Scan for the cell matching the given text and deliver its [x, y] coordinate at center. 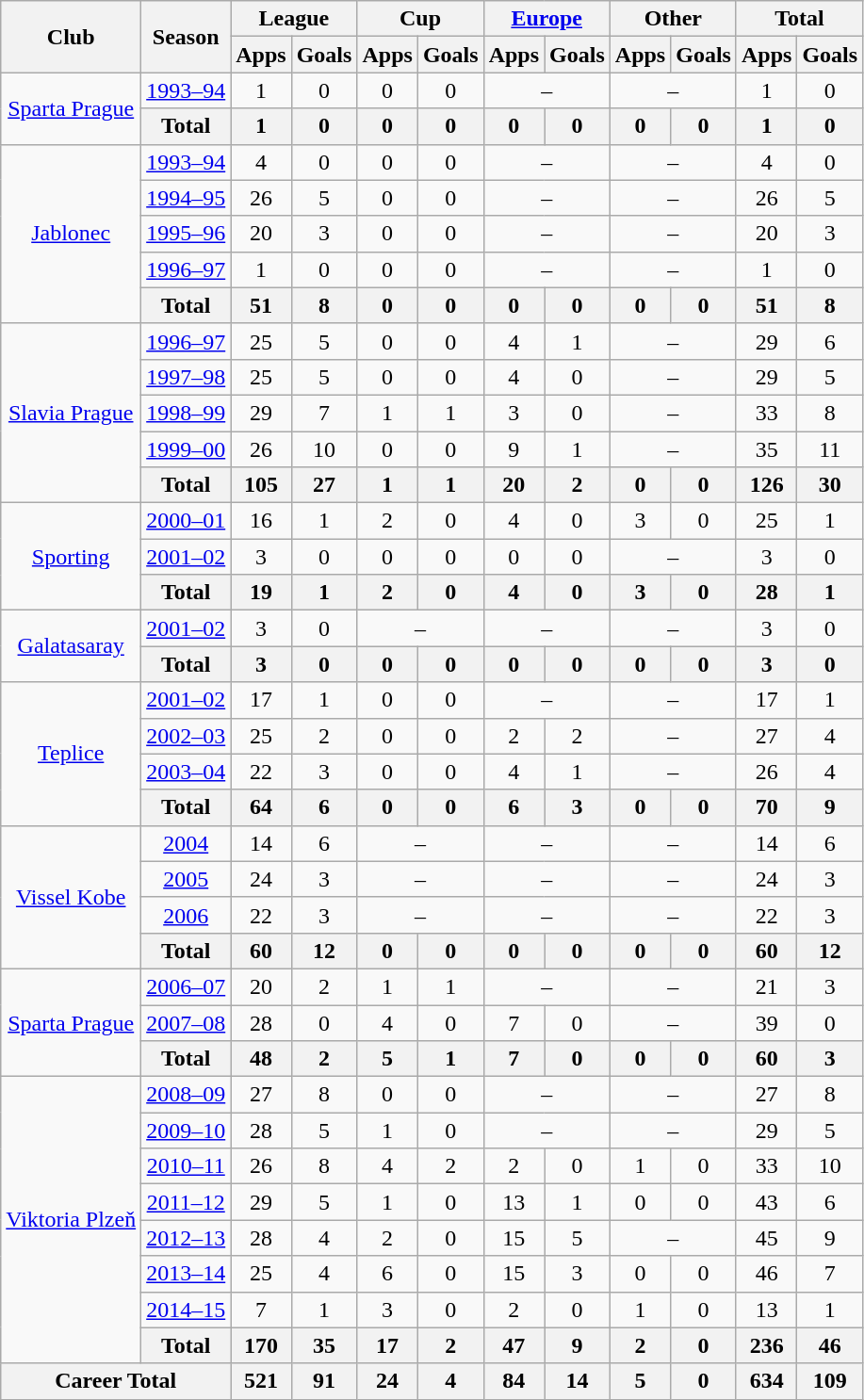
43 [766, 1202]
48 [261, 1059]
21 [766, 986]
70 [766, 807]
634 [766, 1381]
2014–15 [187, 1310]
Club [72, 37]
11 [830, 449]
Vissel Kobe [72, 897]
45 [766, 1238]
1997–98 [187, 377]
Season [187, 37]
2010–11 [187, 1166]
2007–08 [187, 1022]
Cup [420, 19]
2011–12 [187, 1202]
2000–01 [187, 521]
39 [766, 1022]
Slavia Prague [72, 413]
64 [261, 807]
Career Total [116, 1381]
105 [261, 485]
2008–09 [187, 1095]
521 [261, 1381]
2002–03 [187, 736]
Galatasaray [72, 646]
91 [324, 1381]
Europe [546, 19]
2006–07 [187, 986]
2004 [187, 843]
170 [261, 1345]
2006 [187, 915]
126 [766, 485]
16 [261, 521]
19 [261, 593]
2012–13 [187, 1238]
30 [830, 485]
Viktoria Plzeň [72, 1220]
1994–95 [187, 198]
109 [830, 1381]
1995–96 [187, 234]
47 [514, 1345]
League [294, 19]
Sporting [72, 557]
2005 [187, 879]
2003–04 [187, 772]
1999–00 [187, 449]
Teplice [72, 754]
2009–10 [187, 1131]
84 [514, 1381]
Other [673, 19]
1998–99 [187, 413]
Jablonec [72, 234]
236 [766, 1345]
2013–14 [187, 1274]
